From the cell containing the given text, extract its center point as [X, Y] coordinate. 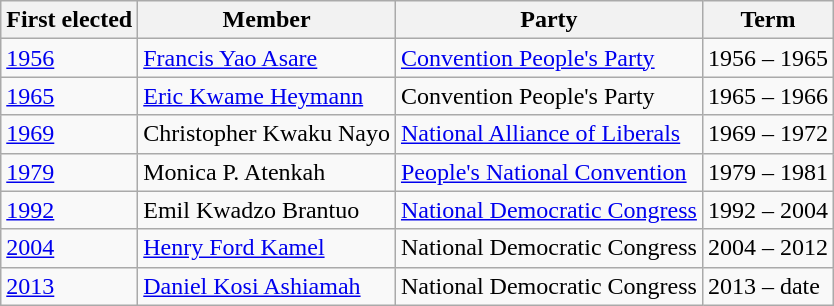
National Alliance of Liberals [548, 134]
1979 – 1981 [768, 172]
1956 [70, 58]
Eric Kwame Heymann [267, 96]
2004 [70, 248]
Christopher Kwaku Nayo [267, 134]
Party [548, 20]
1979 [70, 172]
1992 [70, 210]
Term [768, 20]
1965 [70, 96]
1969 [70, 134]
Henry Ford Kamel [267, 248]
2004 – 2012 [768, 248]
Francis Yao Asare [267, 58]
2013 [70, 286]
1992 – 2004 [768, 210]
2013 – date [768, 286]
First elected [70, 20]
1956 – 1965 [768, 58]
Daniel Kosi Ashiamah [267, 286]
People's National Convention [548, 172]
1969 – 1972 [768, 134]
Monica P. Atenkah [267, 172]
Member [267, 20]
1965 – 1966 [768, 96]
Emil Kwadzo Brantuo [267, 210]
